Search for the cell housing the specified text and yield its [x, y] center coordinate. 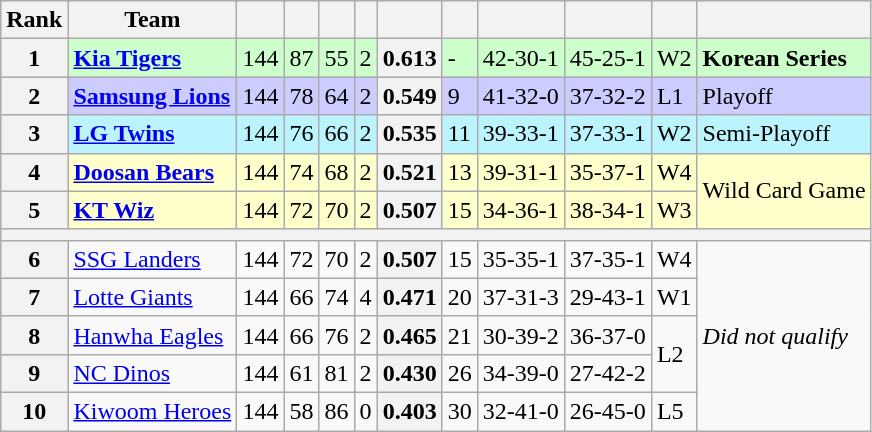
41-32-0 [520, 96]
- [460, 58]
NC Dinos [152, 373]
L5 [674, 411]
58 [302, 411]
0 [366, 411]
7 [34, 297]
3 [34, 134]
37-31-3 [520, 297]
8 [34, 335]
87 [302, 58]
1 [34, 58]
37-32-2 [608, 96]
39-31-1 [520, 172]
32-41-0 [520, 411]
0.613 [410, 58]
13 [460, 172]
0.471 [410, 297]
5 [34, 210]
26 [460, 373]
L2 [674, 354]
Samsung Lions [152, 96]
34-39-0 [520, 373]
L1 [674, 96]
55 [336, 58]
30 [460, 411]
45-25-1 [608, 58]
86 [336, 411]
Lotte Giants [152, 297]
35-35-1 [520, 259]
29-43-1 [608, 297]
64 [336, 96]
0.521 [410, 172]
37-35-1 [608, 259]
Playoff [784, 96]
20 [460, 297]
39-33-1 [520, 134]
0.549 [410, 96]
27-42-2 [608, 373]
78 [302, 96]
Doosan Bears [152, 172]
SSG Landers [152, 259]
W1 [674, 297]
Semi-Playoff [784, 134]
37-33-1 [608, 134]
Wild Card Game [784, 191]
W3 [674, 210]
0.403 [410, 411]
35-37-1 [608, 172]
0.430 [410, 373]
Did not qualify [784, 335]
26-45-0 [608, 411]
21 [460, 335]
36-37-0 [608, 335]
42-30-1 [520, 58]
Team [152, 20]
81 [336, 373]
Hanwha Eagles [152, 335]
Kia Tigers [152, 58]
LG Twins [152, 134]
68 [336, 172]
6 [34, 259]
30-39-2 [520, 335]
Rank [34, 20]
Kiwoom Heroes [152, 411]
Korean Series [784, 58]
KT Wiz [152, 210]
61 [302, 373]
38-34-1 [608, 210]
11 [460, 134]
34-36-1 [520, 210]
10 [34, 411]
0.535 [410, 134]
0.465 [410, 335]
